Search for the cell housing the specified text and yield its (X, Y) center coordinate. 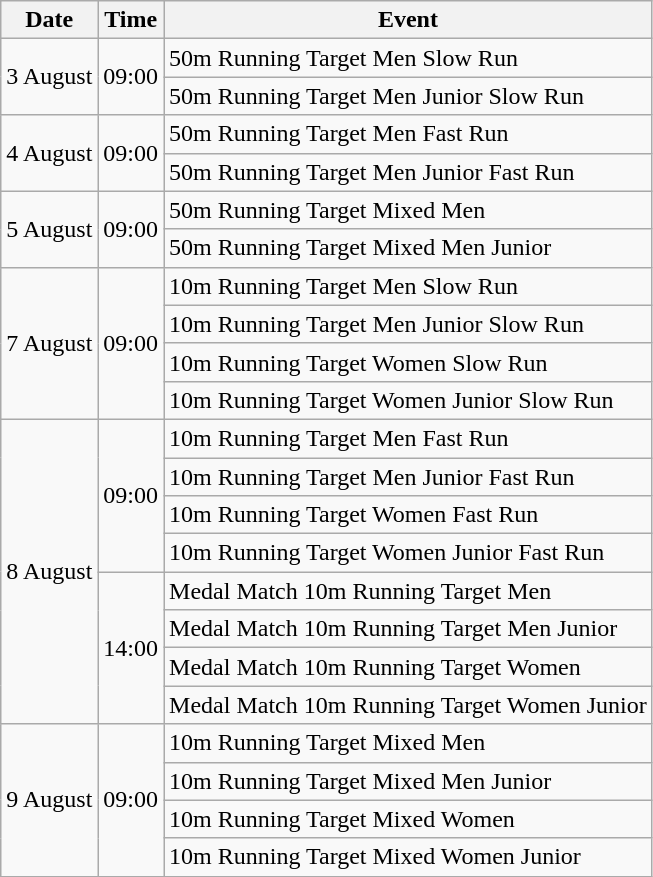
Medal Match 10m Running Target Men Junior (408, 629)
7 August (50, 343)
10m Running Target Mixed Women (408, 819)
Medal Match 10m Running Target Women Junior (408, 705)
Time (131, 20)
5 August (50, 229)
10m Running Target Men Junior Fast Run (408, 477)
10m Running Target Women Junior Slow Run (408, 400)
10m Running Target Mixed Men Junior (408, 781)
10m Running Target Women Fast Run (408, 515)
50m Running Target Men Slow Run (408, 58)
10m Running Target Mixed Men (408, 743)
14:00 (131, 648)
10m Running Target Women Junior Fast Run (408, 553)
50m Running Target Men Fast Run (408, 134)
10m Running Target Men Junior Slow Run (408, 324)
3 August (50, 77)
9 August (50, 800)
50m Running Target Mixed Men (408, 210)
50m Running Target Men Junior Slow Run (408, 96)
50m Running Target Mixed Men Junior (408, 248)
Medal Match 10m Running Target Women (408, 667)
10m Running Target Mixed Women Junior (408, 857)
4 August (50, 153)
Event (408, 20)
Date (50, 20)
10m Running Target Men Fast Run (408, 438)
Medal Match 10m Running Target Men (408, 591)
10m Running Target Women Slow Run (408, 362)
10m Running Target Men Slow Run (408, 286)
8 August (50, 571)
50m Running Target Men Junior Fast Run (408, 172)
